Capture the cell that displays the provided text and extract its (x, y) central coordinate. 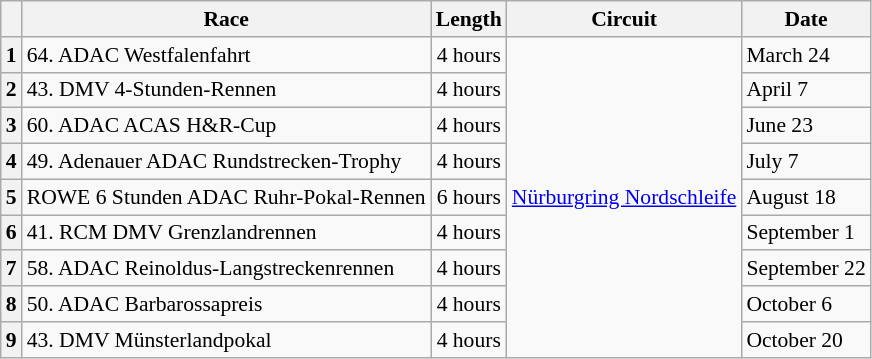
43. DMV 4-Stunden-Rennen (226, 90)
Length (469, 19)
Date (806, 19)
ROWE 6 Stunden ADAC Ruhr-Pokal-Rennen (226, 197)
1 (12, 55)
49. Adenauer ADAC Rundstrecken-Trophy (226, 162)
43. DMV Münsterlandpokal (226, 340)
June 23 (806, 126)
6 hours (469, 197)
7 (12, 269)
August 18 (806, 197)
Circuit (624, 19)
March 24 (806, 55)
6 (12, 233)
64. ADAC Westfalenfahrt (226, 55)
5 (12, 197)
9 (12, 340)
September 22 (806, 269)
8 (12, 304)
October 20 (806, 340)
Nürburgring Nordschleife (624, 198)
October 6 (806, 304)
2 (12, 90)
41. RCM DMV Grenzlandrennen (226, 233)
April 7 (806, 90)
3 (12, 126)
58. ADAC Reinoldus-Langstreckenrennen (226, 269)
60. ADAC ACAS H&R-Cup (226, 126)
Race (226, 19)
4 (12, 162)
September 1 (806, 233)
50. ADAC Barbarossapreis (226, 304)
July 7 (806, 162)
